Locate the cell with the specified text and output its [X, Y] center coordinate. 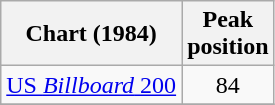
84 [228, 85]
US Billboard 200 [92, 85]
Peakposition [228, 34]
Chart (1984) [92, 34]
